Identify which cell holds the provided text, then report its [x, y] central coordinate. 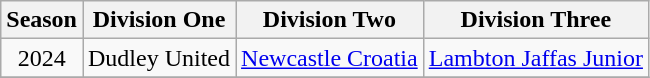
Dudley United [158, 58]
Division Three [536, 20]
Newcastle Croatia [330, 58]
Division One [158, 20]
Lambton Jaffas Junior [536, 58]
2024 [42, 58]
Season [42, 20]
Division Two [330, 20]
